Determine the [x, y] coordinate at the center of the cell enclosing the given text.  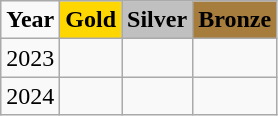
Silver [158, 20]
2024 [30, 96]
2023 [30, 58]
Bronze [235, 20]
Gold [91, 20]
Year [30, 20]
